Return [X, Y] of the center of cell containing provided text 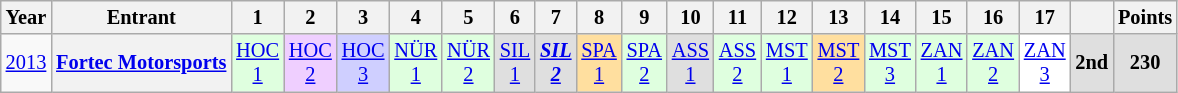
6 [515, 17]
17 [1045, 17]
HOC1 [258, 63]
HOC2 [310, 63]
14 [890, 17]
SIL1 [515, 63]
2 [310, 17]
9 [644, 17]
NÜR2 [468, 63]
MST2 [839, 63]
2nd [1092, 63]
Points [1145, 17]
230 [1145, 63]
SPA1 [598, 63]
13 [839, 17]
ASS1 [690, 63]
ZAN2 [993, 63]
ASS2 [738, 63]
ZAN3 [1045, 63]
MST1 [787, 63]
1 [258, 17]
10 [690, 17]
16 [993, 17]
HOC3 [364, 63]
15 [942, 17]
2013 [26, 63]
Fortec Motorsports [141, 63]
7 [556, 17]
Entrant [141, 17]
SIL2 [556, 63]
11 [738, 17]
ZAN1 [942, 63]
NÜR1 [416, 63]
Year [26, 17]
SPA2 [644, 63]
5 [468, 17]
MST3 [890, 63]
4 [416, 17]
3 [364, 17]
12 [787, 17]
8 [598, 17]
